Scan for the cell matching the given text and deliver its [x, y] coordinate at center. 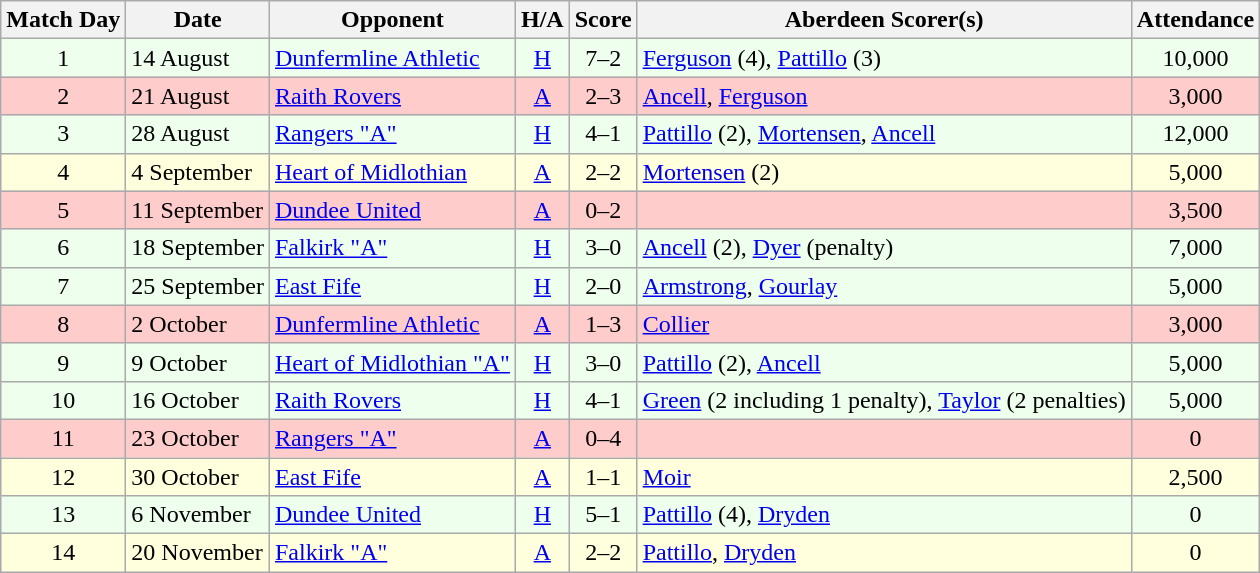
Heart of Midlothian "A" [392, 362]
12,000 [1195, 134]
11 September [198, 210]
10 [64, 400]
Moir [884, 477]
1–3 [603, 324]
Heart of Midlothian [392, 172]
Pattillo, Dryden [884, 553]
Ancell, Ferguson [884, 96]
4 [64, 172]
23 October [198, 438]
Ancell (2), Dyer (penalty) [884, 248]
6 November [198, 515]
0–2 [603, 210]
14 [64, 553]
2,500 [1195, 477]
13 [64, 515]
Green (2 including 1 penalty), Taylor (2 penalties) [884, 400]
12 [64, 477]
9 October [198, 362]
10,000 [1195, 58]
2–0 [603, 286]
11 [64, 438]
4 September [198, 172]
3 [64, 134]
Pattillo (2), Mortensen, Ancell [884, 134]
8 [64, 324]
7 [64, 286]
Score [603, 20]
28 August [198, 134]
7–2 [603, 58]
9 [64, 362]
Attendance [1195, 20]
2 October [198, 324]
Date [198, 20]
1–1 [603, 477]
Match Day [64, 20]
6 [64, 248]
Pattillo (2), Ancell [884, 362]
7,000 [1195, 248]
Pattillo (4), Dryden [884, 515]
25 September [198, 286]
Armstrong, Gourlay [884, 286]
16 October [198, 400]
H/A [542, 20]
21 August [198, 96]
Aberdeen Scorer(s) [884, 20]
14 August [198, 58]
20 November [198, 553]
5–1 [603, 515]
2 [64, 96]
3,500 [1195, 210]
5 [64, 210]
Opponent [392, 20]
30 October [198, 477]
Collier [884, 324]
18 September [198, 248]
Mortensen (2) [884, 172]
2–3 [603, 96]
1 [64, 58]
0–4 [603, 438]
Ferguson (4), Pattillo (3) [884, 58]
